Capture the cell that displays the provided text and extract its (X, Y) central coordinate. 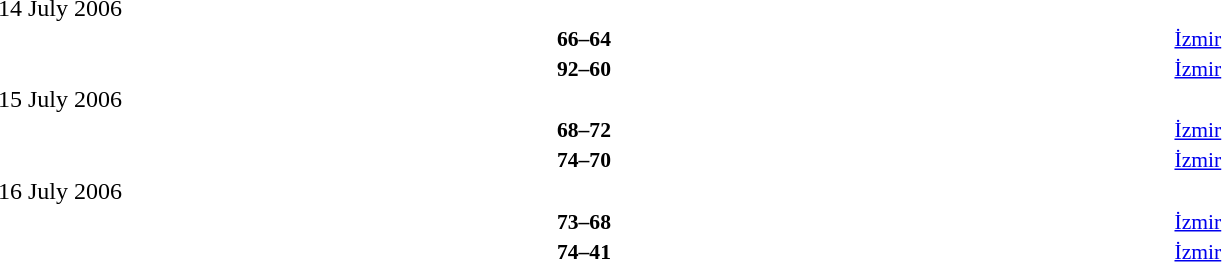
68–72 (584, 130)
73–68 (584, 222)
74–70 (584, 160)
66–64 (584, 38)
92–60 (584, 68)
